Scan for the cell matching the given text and deliver its (x, y) coordinate at center. 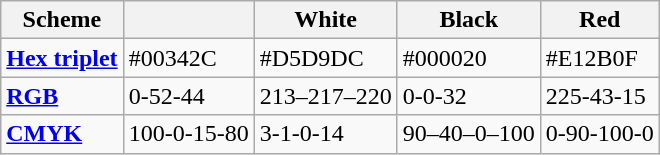
90–40–0–100 (468, 134)
0-52-44 (188, 96)
0-90-100-0 (600, 134)
100-0-15-80 (188, 134)
3-1-0-14 (326, 134)
#000020 (468, 58)
White (326, 20)
213–217–220 (326, 96)
#E12B0F (600, 58)
CMYK (62, 134)
#00342C (188, 58)
#D5D9DC (326, 58)
RGB (62, 96)
Red (600, 20)
Hex triplet (62, 58)
0-0-32 (468, 96)
Scheme (62, 20)
Black (468, 20)
225-43-15 (600, 96)
